Return [X, Y] of the center of cell containing provided text 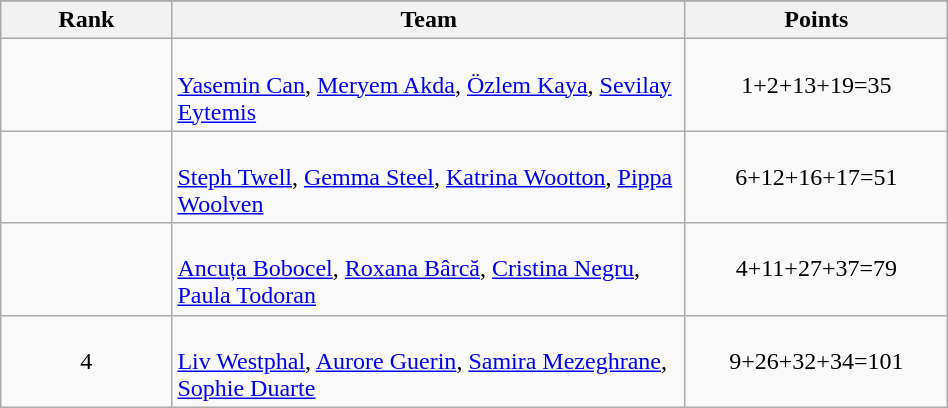
6+12+16+17=51 [816, 177]
1+2+13+19=35 [816, 85]
4+11+27+37=79 [816, 269]
Yasemin Can, Meryem Akda, Özlem Kaya, Sevilay Eytemis [429, 85]
Ancuța Bobocel, Roxana Bârcă, Cristina Negru, Paula Todoran [429, 269]
9+26+32+34=101 [816, 361]
Rank [86, 20]
Liv Westphal, Aurore Guerin, Samira Mezeghrane, Sophie Duarte [429, 361]
4 [86, 361]
Points [816, 20]
Steph Twell, Gemma Steel, Katrina Wootton, Pippa Woolven [429, 177]
Team [429, 20]
